Locate the cell with the specified text and output its (X, Y) center coordinate. 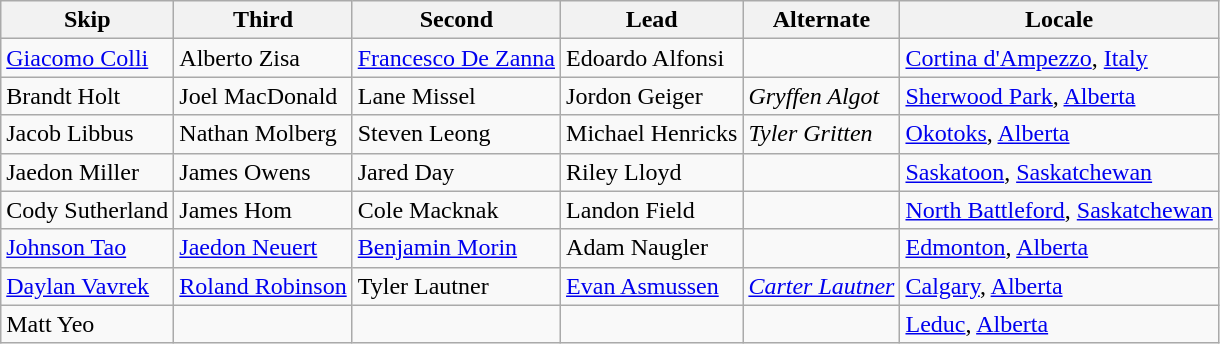
Third (263, 20)
Tyler Gritten (822, 134)
Jaedon Miller (88, 172)
Nathan Molberg (263, 134)
Jordon Geiger (652, 96)
Locale (1059, 20)
Brandt Holt (88, 96)
Johnson Tao (88, 248)
Francesco De Zanna (456, 58)
Leduc, Alberta (1059, 324)
Carter Lautner (822, 286)
Jacob Libbus (88, 134)
Okotoks, Alberta (1059, 134)
Skip (88, 20)
Sherwood Park, Alberta (1059, 96)
Lane Missel (456, 96)
Alberto Zisa (263, 58)
Michael Henricks (652, 134)
Evan Asmussen (652, 286)
Joel MacDonald (263, 96)
Steven Leong (456, 134)
Second (456, 20)
Cortina d'Ampezzo, Italy (1059, 58)
Gryffen Algot (822, 96)
Lead (652, 20)
Cody Sutherland (88, 210)
Cole Macknak (456, 210)
Tyler Lautner (456, 286)
North Battleford, Saskatchewan (1059, 210)
Jared Day (456, 172)
Giacomo Colli (88, 58)
Riley Lloyd (652, 172)
Daylan Vavrek (88, 286)
Saskatoon, Saskatchewan (1059, 172)
Adam Naugler (652, 248)
Benjamin Morin (456, 248)
Edmonton, Alberta (1059, 248)
Alternate (822, 20)
Roland Robinson (263, 286)
Jaedon Neuert (263, 248)
James Hom (263, 210)
Calgary, Alberta (1059, 286)
Edoardo Alfonsi (652, 58)
Landon Field (652, 210)
Matt Yeo (88, 324)
James Owens (263, 172)
